Capture the cell that displays the provided text and extract its (x, y) central coordinate. 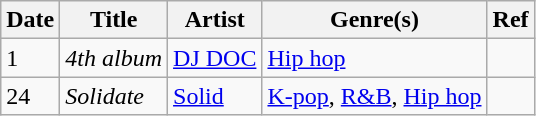
K-pop, R&B, Hip hop (374, 96)
Title (114, 20)
Genre(s) (374, 20)
1 (30, 58)
Ref (510, 20)
Solid (215, 96)
4th album (114, 58)
Hip hop (374, 58)
DJ DOC (215, 58)
Date (30, 20)
24 (30, 96)
Artist (215, 20)
Solidate (114, 96)
